Provide the [x, y] coordinate of the cell's center where the given text is located.  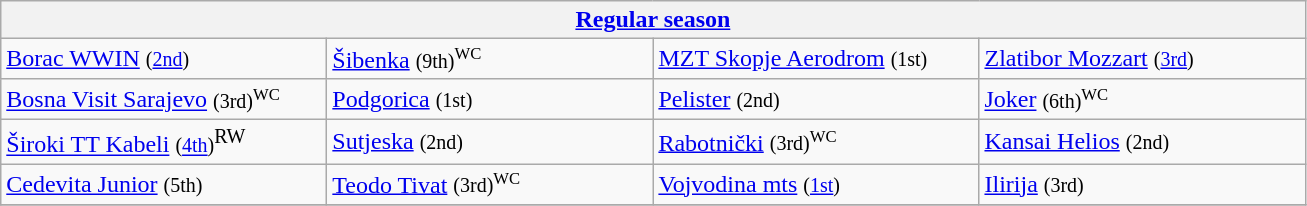
Rabotnički (3rd)WC [816, 142]
Cedevita Junior (5th) [164, 184]
Ilirija (3rd) [1142, 184]
Sutjeska (2nd) [490, 142]
Šibenka (9th)WC [490, 59]
Vojvodina mts (1st) [816, 184]
Regular season [653, 20]
Borac WWIN (2nd) [164, 59]
Teodo Tivat (3rd)WC [490, 184]
Joker (6th)WC [1142, 99]
Pelister (2nd) [816, 99]
Podgorica (1st) [490, 99]
Široki TT Kabeli (4th)RW [164, 142]
Kansai Helios (2nd) [1142, 142]
MZT Skopje Aerodrom (1st) [816, 59]
Zlatibor Mozzart (3rd) [1142, 59]
Bosna Visit Sarajevo (3rd)WC [164, 99]
